For the text-containing cell, return its midpoint in (X, Y) coordinate format. 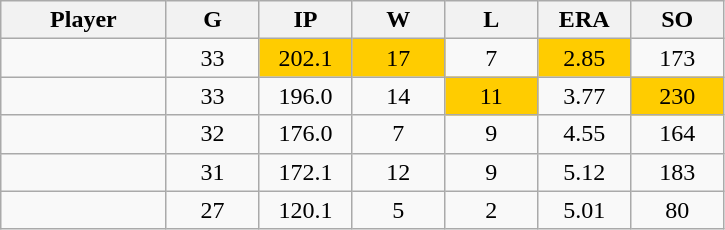
31 (212, 172)
3.77 (584, 96)
183 (678, 172)
2.85 (584, 58)
5.12 (584, 172)
W (398, 20)
172.1 (306, 172)
5 (398, 210)
IP (306, 20)
Player (84, 20)
164 (678, 134)
202.1 (306, 58)
32 (212, 134)
17 (398, 58)
173 (678, 58)
5.01 (584, 210)
120.1 (306, 210)
G (212, 20)
176.0 (306, 134)
196.0 (306, 96)
SO (678, 20)
12 (398, 172)
11 (492, 96)
14 (398, 96)
ERA (584, 20)
2 (492, 210)
L (492, 20)
80 (678, 210)
4.55 (584, 134)
230 (678, 96)
27 (212, 210)
